Provide the (x, y) coordinate of the cell's center where the given text is located.  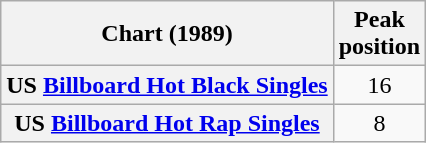
Peakposition (379, 34)
US Billboard Hot Rap Singles (167, 123)
16 (379, 85)
8 (379, 123)
US Billboard Hot Black Singles (167, 85)
Chart (1989) (167, 34)
